Detect which cell encompasses the target text, then output its [x, y] center coordinate. 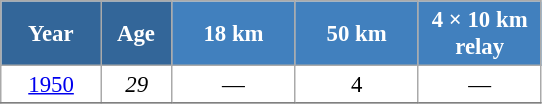
4 [356, 85]
50 km [356, 34]
18 km [234, 34]
29 [136, 85]
Age [136, 34]
Year [52, 34]
4 × 10 km relay [480, 34]
1950 [52, 85]
